Provide the (x, y) coordinate of the cell's center where the given text is located.  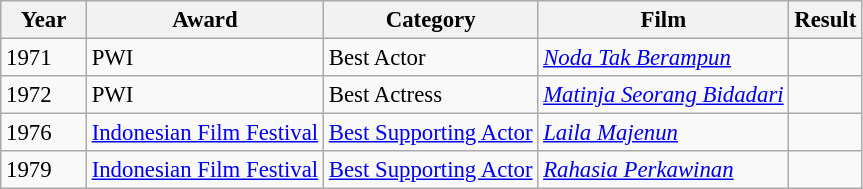
1971 (44, 58)
Result (826, 20)
Rahasia Perkawinan (664, 170)
Best Actor (430, 58)
1976 (44, 133)
Film (664, 20)
Laila Majenun (664, 133)
1979 (44, 170)
1972 (44, 95)
Year (44, 20)
Best Actress (430, 95)
Noda Tak Berampun (664, 58)
Matinja Seorang Bidadari (664, 95)
Award (204, 20)
Category (430, 20)
